Determine the (x, y) coordinate at the center of the cell enclosing the given text.  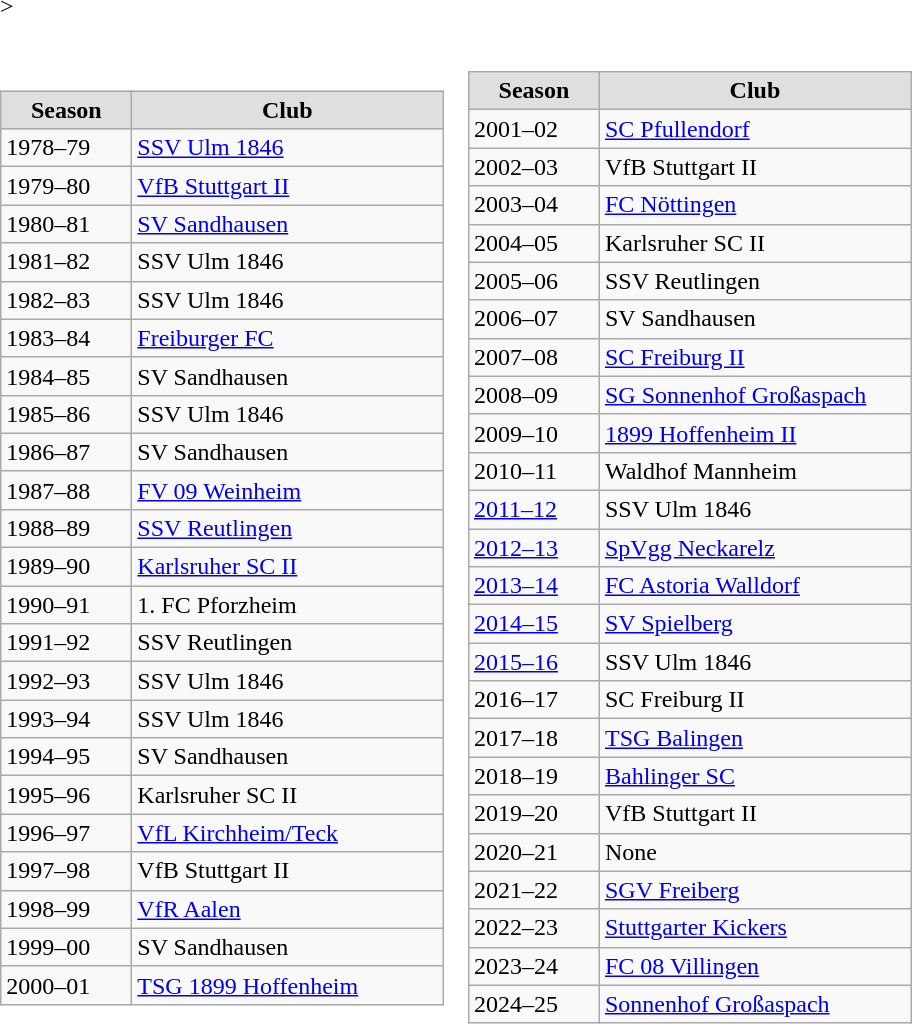
VfL Kirchheim/Teck (288, 833)
SV Spielberg (754, 624)
2021–22 (534, 890)
2022–23 (534, 928)
FC 08 Villingen (754, 966)
VfR Aalen (288, 909)
2011–12 (534, 509)
2015–16 (534, 662)
1979–80 (66, 186)
SpVgg Neckarelz (754, 547)
2006–07 (534, 319)
2018–19 (534, 776)
1985–86 (66, 414)
1996–97 (66, 833)
2024–25 (534, 1004)
2007–08 (534, 357)
1982–83 (66, 300)
2013–14 (534, 586)
1990–91 (66, 605)
2014–15 (534, 624)
1981–82 (66, 262)
2023–24 (534, 966)
Bahlinger SC (754, 776)
1995–96 (66, 795)
Waldhof Mannheim (754, 471)
Stuttgarter Kickers (754, 928)
1980–81 (66, 224)
2017–18 (534, 738)
1. FC Pforzheim (288, 605)
1983–84 (66, 338)
SG Sonnenhof Großaspach (754, 395)
1986–87 (66, 452)
2002–03 (534, 167)
2004–05 (534, 243)
2020–21 (534, 852)
1997–98 (66, 871)
Freiburger FC (288, 338)
2016–17 (534, 700)
1987–88 (66, 490)
2012–13 (534, 547)
1978–79 (66, 148)
FC Astoria Walldorf (754, 586)
1989–90 (66, 567)
2009–10 (534, 433)
1993–94 (66, 719)
TSG 1899 Hoffenheim (288, 985)
2010–11 (534, 471)
1992–93 (66, 681)
FC Nöttingen (754, 205)
1899 Hoffenheim II (754, 433)
TSG Balingen (754, 738)
1998–99 (66, 909)
1984–85 (66, 376)
1999–00 (66, 947)
2001–02 (534, 129)
2019–20 (534, 814)
FV 09 Weinheim (288, 490)
2008–09 (534, 395)
None (754, 852)
1991–92 (66, 643)
SGV Freiberg (754, 890)
2003–04 (534, 205)
1994–95 (66, 757)
2005–06 (534, 281)
Sonnenhof Großaspach (754, 1004)
2000–01 (66, 985)
1988–89 (66, 528)
SC Pfullendorf (754, 129)
